Search for the cell housing the specified text and yield its (x, y) center coordinate. 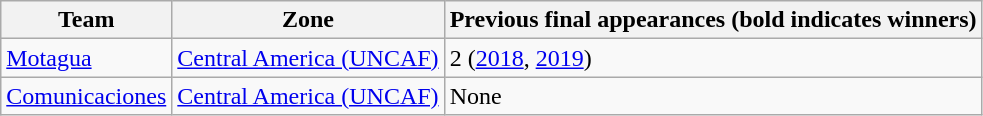
Zone (308, 20)
Team (86, 20)
Previous final appearances (bold indicates winners) (713, 20)
Motagua (86, 58)
2 (2018, 2019) (713, 58)
None (713, 96)
Comunicaciones (86, 96)
